Extract the [x, y] coordinate from the center of the cell holding the provided text.  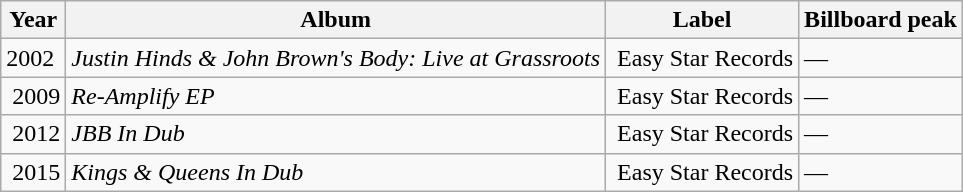
2009 [34, 96]
2012 [34, 134]
Billboard peak [881, 20]
Label [702, 20]
Re-Amplify EP [336, 96]
2015 [34, 172]
JBB In Dub [336, 134]
Album [336, 20]
Justin Hinds & John Brown's Body: Live at Grassroots [336, 58]
2002 [34, 58]
Year [34, 20]
Kings & Queens In Dub [336, 172]
